Search for the cell housing the specified text and yield its [x, y] center coordinate. 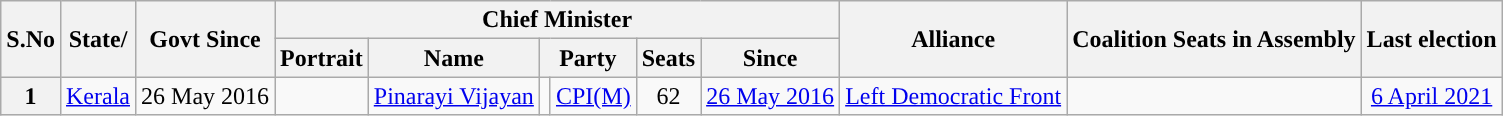
CPI(M) [593, 96]
6 April 2021 [1432, 96]
Last election [1432, 39]
Seats [668, 58]
Chief Minister [558, 20]
State/ [98, 39]
Party [588, 58]
62 [668, 96]
1 [31, 96]
Govt Since [206, 39]
Name [454, 58]
S.No [31, 39]
Portrait [322, 58]
Pinarayi Vijayan [454, 96]
Left Democratic Front [954, 96]
Alliance [954, 39]
Kerala [98, 96]
Since [770, 58]
Coalition Seats in Assembly [1214, 39]
